Capture the cell that displays the provided text and extract its (x, y) central coordinate. 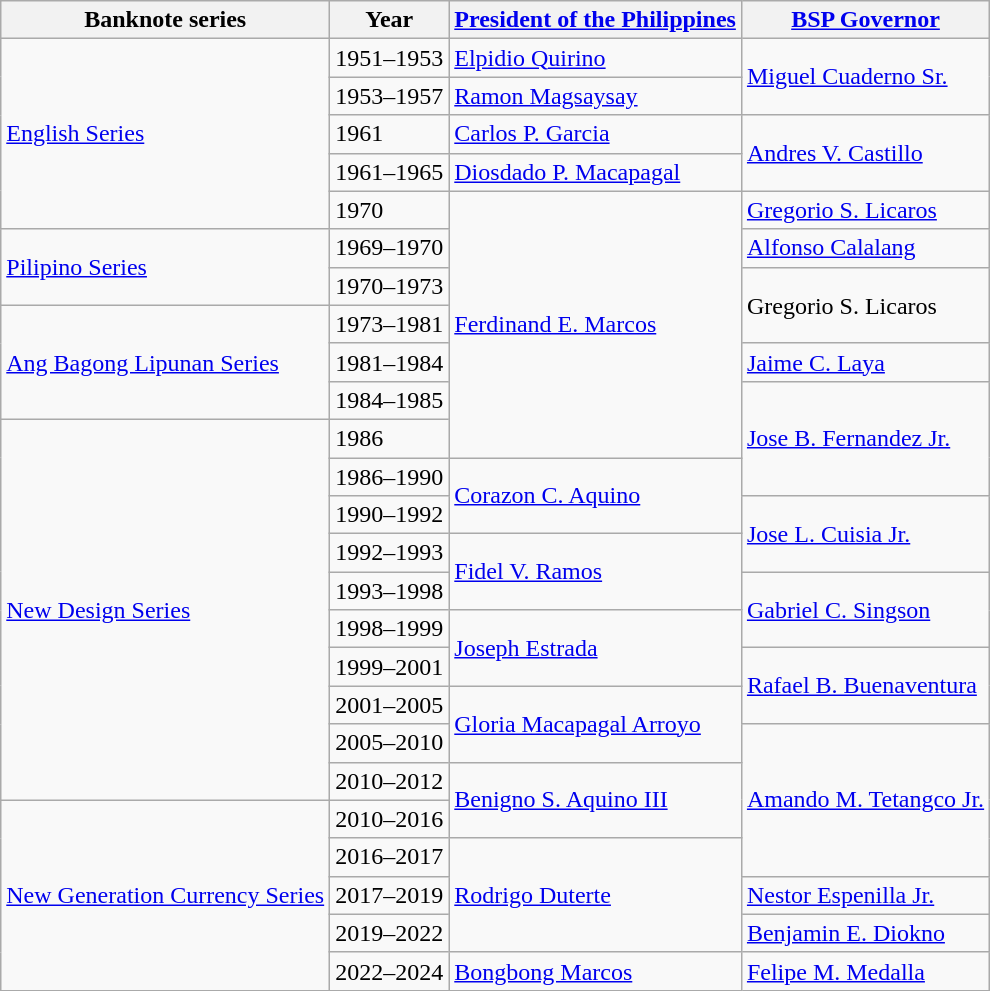
Miguel Cuaderno Sr. (865, 77)
New Design Series (166, 610)
Nestor Espenilla Jr. (865, 895)
Year (390, 20)
Ramon Magsaysay (596, 96)
Jose L. Cuisia Jr. (865, 534)
Andres V. Castillo (865, 153)
Banknote series (166, 20)
1973–1981 (390, 324)
Ang Bagong Lipunan Series (166, 362)
Carlos P. Garcia (596, 134)
BSP Governor (865, 20)
Gabriel C. Singson (865, 610)
2001–2005 (390, 705)
Jaime C. Laya (865, 362)
New Generation Currency Series (166, 895)
1998–1999 (390, 629)
President of the Philippines (596, 20)
2017–2019 (390, 895)
2016–2017 (390, 857)
Rafael B. Buenaventura (865, 686)
Ferdinand E. Marcos (596, 324)
Benigno S. Aquino III (596, 800)
1961–1965 (390, 172)
1986 (390, 438)
1999–2001 (390, 667)
Amando M. Tetangco Jr. (865, 800)
1993–1998 (390, 591)
1970 (390, 210)
Benjamin E. Diokno (865, 933)
Diosdado P. Macapagal (596, 172)
2022–2024 (390, 971)
Fidel V. Ramos (596, 572)
Pilipino Series (166, 267)
1951–1953 (390, 58)
2010–2016 (390, 819)
2010–2012 (390, 781)
1990–1992 (390, 515)
1953–1957 (390, 96)
2019–2022 (390, 933)
1984–1985 (390, 400)
1961 (390, 134)
2005–2010 (390, 743)
English Series (166, 134)
Bongbong Marcos (596, 971)
Jose B. Fernandez Jr. (865, 438)
1986–1990 (390, 477)
Elpidio Quirino (596, 58)
1969–1970 (390, 248)
Rodrigo Duterte (596, 895)
1992–1993 (390, 553)
1970–1973 (390, 286)
Felipe M. Medalla (865, 971)
1981–1984 (390, 362)
Corazon C. Aquino (596, 496)
Alfonso Calalang (865, 248)
Joseph Estrada (596, 648)
Gloria Macapagal Arroyo (596, 724)
